Search for the cell housing the specified text and yield its [x, y] center coordinate. 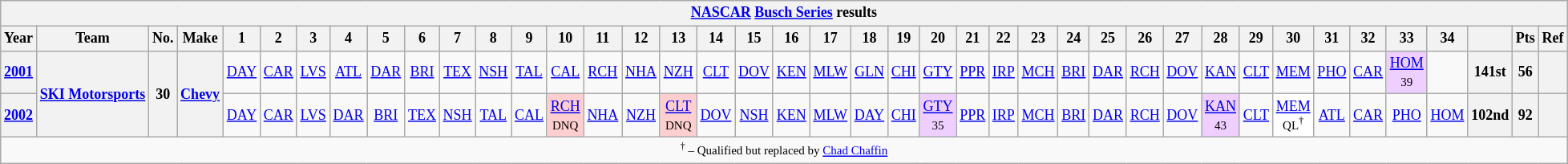
8 [494, 39]
HOM39 [1406, 72]
15 [754, 39]
29 [1255, 39]
141st [1490, 72]
RCHDNQ [565, 116]
Ref [1553, 39]
12 [641, 39]
27 [1182, 39]
No. [164, 39]
7 [457, 39]
34 [1448, 39]
19 [903, 39]
9 [529, 39]
24 [1074, 39]
5 [386, 39]
Make [200, 39]
13 [678, 39]
31 [1332, 39]
GTY [938, 72]
KAN [1221, 72]
Pts [1526, 39]
20 [938, 39]
MEM [1293, 72]
22 [1004, 39]
MEMQL† [1293, 116]
HOM [1448, 116]
GLN [869, 72]
21 [973, 39]
18 [869, 39]
Team [92, 39]
† – Qualified but replaced by Chad Chaffin [784, 150]
KAN43 [1221, 116]
32 [1368, 39]
17 [830, 39]
25 [1108, 39]
16 [791, 39]
Year [19, 39]
2 [278, 39]
3 [313, 39]
92 [1526, 116]
2001 [19, 72]
14 [716, 39]
GTY35 [938, 116]
2002 [19, 116]
102nd [1490, 116]
SKI Motorsports [92, 94]
23 [1038, 39]
10 [565, 39]
28 [1221, 39]
1 [241, 39]
4 [348, 39]
11 [603, 39]
33 [1406, 39]
56 [1526, 72]
Chevy [200, 94]
CLTDNQ [678, 116]
NASCAR Busch Series results [784, 13]
6 [422, 39]
26 [1145, 39]
